Pinpoint the cell where the given text exists, returning its (X, Y) midpoint coordinate. 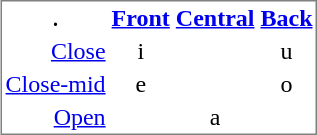
Central (216, 18)
e (141, 84)
o (286, 84)
i (141, 50)
a (216, 116)
Close-mid (56, 84)
. (56, 18)
Front (141, 18)
u (286, 50)
Open (56, 116)
Close (56, 50)
Back (286, 18)
